Capture the cell that displays the provided text and extract its [X, Y] central coordinate. 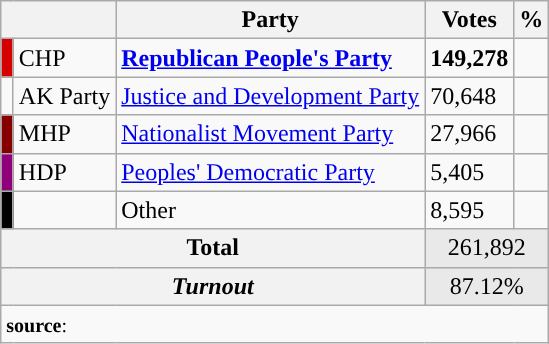
% [532, 20]
Nationalist Movement Party [270, 134]
Republican People's Party [270, 58]
Turnout [213, 286]
HDP [64, 172]
Votes [470, 20]
Justice and Development Party [270, 96]
MHP [64, 134]
261,892 [487, 248]
149,278 [470, 58]
source: [275, 324]
8,595 [470, 210]
AK Party [64, 96]
5,405 [470, 172]
87.12% [487, 286]
27,966 [470, 134]
70,648 [470, 96]
Total [213, 248]
Other [270, 210]
Party [270, 20]
Peoples' Democratic Party [270, 172]
CHP [64, 58]
